Capture the cell that displays the provided text and extract its [x, y] central coordinate. 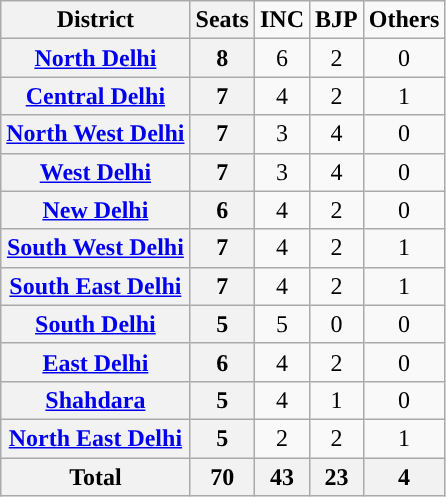
North West Delhi [96, 134]
South East Delhi [96, 286]
23 [337, 477]
70 [222, 477]
New Delhi [96, 210]
South West Delhi [96, 248]
District [96, 20]
BJP [337, 20]
8 [222, 58]
INC [282, 20]
Central Delhi [96, 96]
North East Delhi [96, 438]
Total [96, 477]
East Delhi [96, 362]
West Delhi [96, 172]
North Delhi [96, 58]
South Delhi [96, 324]
Shahdara [96, 400]
Seats [222, 20]
Others [404, 20]
43 [282, 477]
